Return the (x, y) coordinate for the center point of the cell that contains the specified text.  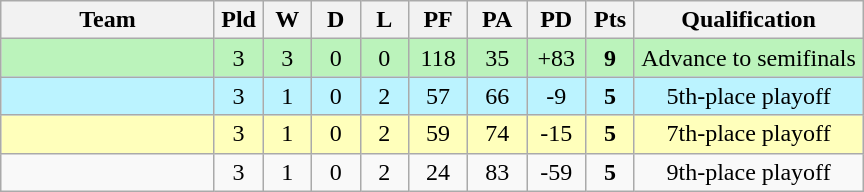
W (288, 20)
83 (498, 172)
118 (438, 58)
PF (438, 20)
Team (108, 20)
-9 (556, 96)
L (384, 20)
74 (498, 134)
66 (498, 96)
PD (556, 20)
24 (438, 172)
35 (498, 58)
9th-place playoff (748, 172)
5th-place playoff (748, 96)
9 (610, 58)
Pts (610, 20)
-59 (556, 172)
7th-place playoff (748, 134)
Qualification (748, 20)
-15 (556, 134)
59 (438, 134)
Advance to semifinals (748, 58)
PA (498, 20)
57 (438, 96)
D (336, 20)
+83 (556, 58)
Pld (238, 20)
